From the cell containing the given text, extract its center point as (x, y) coordinate. 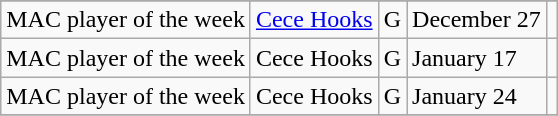
January 24 (477, 96)
January 17 (477, 58)
December 27 (477, 20)
